Pinpoint the cell where the given text exists, returning its (X, Y) midpoint coordinate. 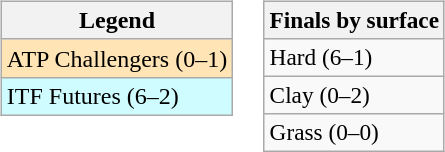
Hard (6–1) (354, 57)
ITF Futures (6–2) (116, 96)
Clay (0–2) (354, 95)
Finals by surface (354, 20)
Legend (116, 20)
Grass (0–0) (354, 133)
ATP Challengers (0–1) (116, 58)
